Identify which cell holds the provided text, then report its [X, Y] central coordinate. 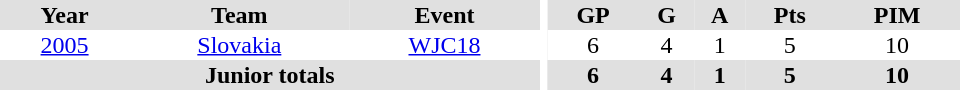
PIM [897, 15]
Junior totals [270, 75]
A [720, 15]
Event [445, 15]
Team [239, 15]
Pts [790, 15]
G [666, 15]
GP [593, 15]
WJC18 [445, 45]
2005 [64, 45]
Slovakia [239, 45]
Year [64, 15]
